Determine the [X, Y] coordinate at the center of the cell enclosing the given text.  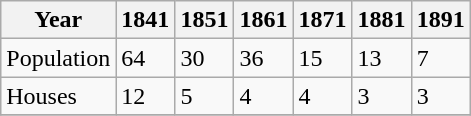
1871 [322, 20]
30 [204, 58]
1851 [204, 20]
1881 [382, 20]
Year [58, 20]
Population [58, 58]
5 [204, 96]
Houses [58, 96]
1891 [440, 20]
1841 [146, 20]
36 [264, 58]
15 [322, 58]
64 [146, 58]
12 [146, 96]
1861 [264, 20]
13 [382, 58]
7 [440, 58]
